Extract the [X, Y] coordinate from the center of the cell holding the provided text.  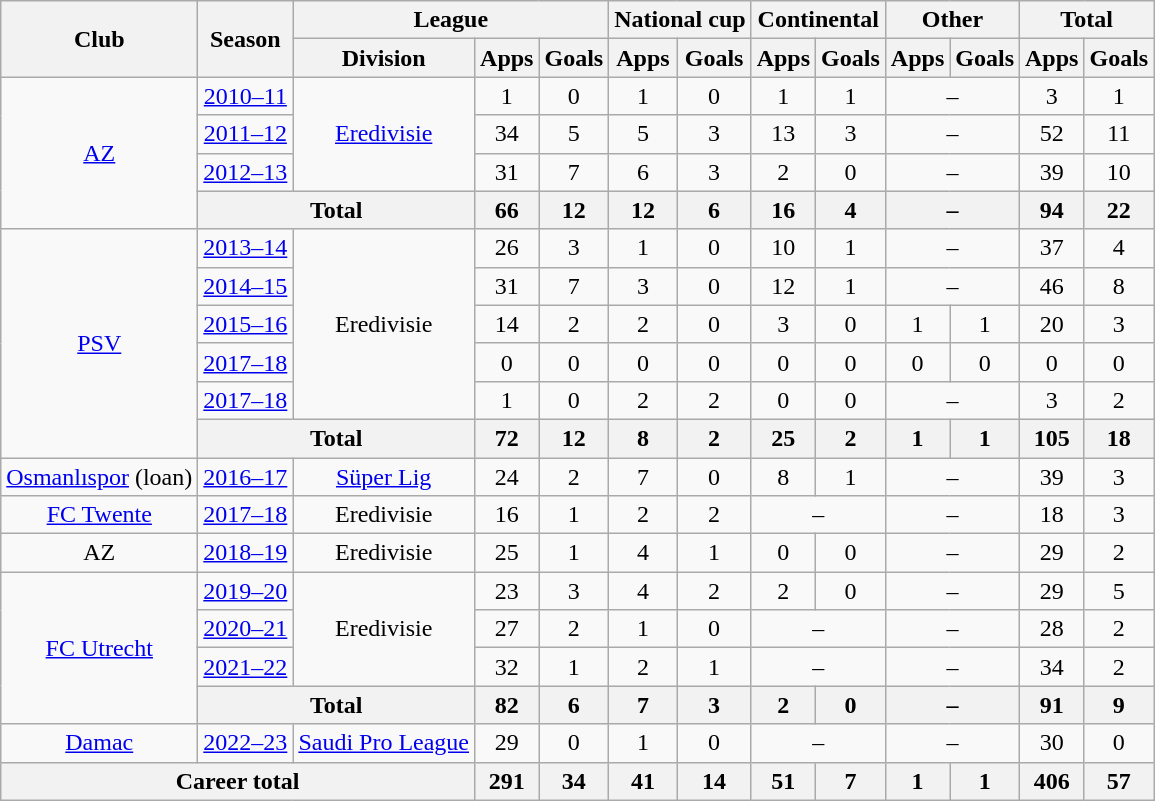
2018–19 [246, 553]
24 [507, 477]
66 [507, 210]
11 [1119, 134]
105 [1052, 438]
FC Twente [100, 515]
30 [1052, 743]
PSV [100, 343]
2012–13 [246, 172]
91 [1052, 705]
Saudi Pro League [384, 743]
52 [1052, 134]
32 [507, 667]
2019–20 [246, 591]
2010–11 [246, 96]
2011–12 [246, 134]
291 [507, 781]
13 [783, 134]
2022–23 [246, 743]
Osmanlıspor (loan) [100, 477]
2014–15 [246, 286]
72 [507, 438]
37 [1052, 248]
National cup [680, 20]
Season [246, 39]
22 [1119, 210]
46 [1052, 286]
Süper Lig [384, 477]
9 [1119, 705]
Division [384, 58]
Continental [818, 20]
51 [783, 781]
406 [1052, 781]
Career total [238, 781]
27 [507, 629]
FC Utrecht [100, 648]
28 [1052, 629]
82 [507, 705]
2016–17 [246, 477]
League [451, 20]
41 [643, 781]
2021–22 [246, 667]
94 [1052, 210]
Damac [100, 743]
2015–16 [246, 324]
Club [100, 39]
Other [952, 20]
2013–14 [246, 248]
57 [1119, 781]
23 [507, 591]
20 [1052, 324]
2020–21 [246, 629]
26 [507, 248]
